Return [x, y] of the center of cell containing provided text 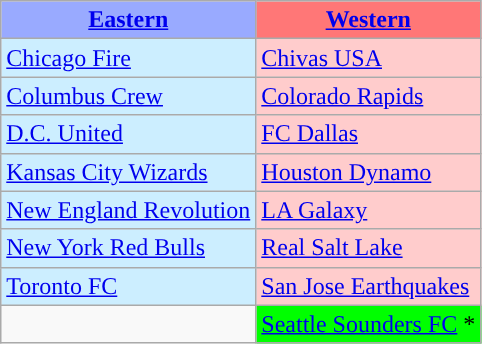
Kansas City Wizards [128, 172]
FC Dallas [368, 134]
LA Galaxy [368, 210]
New York Red Bulls [128, 248]
San Jose Earthquakes [368, 286]
Columbus Crew [128, 96]
New England Revolution [128, 210]
Eastern [128, 20]
Chicago Fire [128, 58]
Western [368, 20]
Colorado Rapids [368, 96]
D.C. United [128, 134]
Chivas USA [368, 58]
Houston Dynamo [368, 172]
Seattle Sounders FC * [368, 324]
Toronto FC [128, 286]
Real Salt Lake [368, 248]
